Determine the [x, y] coordinate at the center of the cell enclosing the given text.  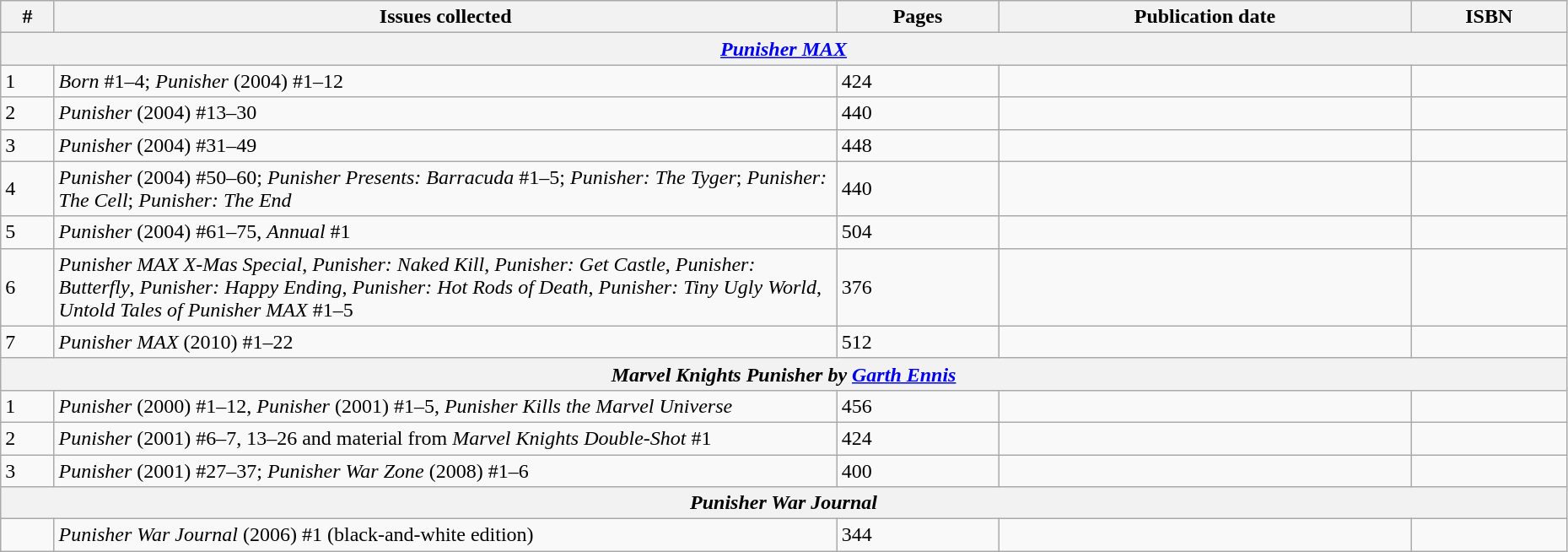
Publication date [1205, 17]
376 [918, 287]
Punisher (2001) #6–7, 13–26 and material from Marvel Knights Double-Shot #1 [445, 438]
Pages [918, 17]
5 [27, 232]
456 [918, 406]
344 [918, 535]
Punisher MAX [784, 49]
Punisher (2001) #27–37; Punisher War Zone (2008) #1–6 [445, 470]
448 [918, 145]
Punisher (2004) #61–75, Annual #1 [445, 232]
Punisher (2004) #50–60; Punisher Presents: Barracuda #1–5; Punisher: The Tyger; Punisher: The Cell; Punisher: The End [445, 189]
Marvel Knights Punisher by Garth Ennis [784, 374]
Punisher War Journal [784, 503]
Punisher MAX (2010) #1–22 [445, 342]
Punisher War Journal (2006) #1 (black-and-white edition) [445, 535]
Punisher (2004) #13–30 [445, 113]
# [27, 17]
4 [27, 189]
Punisher (2000) #1–12, Punisher (2001) #1–5, Punisher Kills the Marvel Universe [445, 406]
ISBN [1489, 17]
Born #1–4; Punisher (2004) #1–12 [445, 81]
512 [918, 342]
Punisher (2004) #31–49 [445, 145]
7 [27, 342]
Issues collected [445, 17]
504 [918, 232]
400 [918, 470]
6 [27, 287]
